Extract the (X, Y) coordinate from the center of the cell holding the provided text.  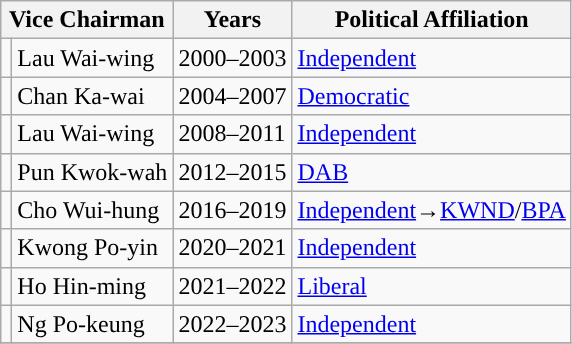
Democratic (432, 96)
Liberal (432, 286)
2008–2011 (232, 134)
Vice Chairman (87, 20)
Kwong Po-yin (92, 248)
2021–2022 (232, 286)
Ng Po-keung (92, 324)
2000–2003 (232, 58)
Independent→KWND/BPA (432, 210)
Years (232, 20)
DAB (432, 172)
2016–2019 (232, 210)
Ho Hin-ming (92, 286)
2012–2015 (232, 172)
2004–2007 (232, 96)
2022–2023 (232, 324)
Political Affiliation (432, 20)
Cho Wui-hung (92, 210)
Pun Kwok-wah (92, 172)
2020–2021 (232, 248)
Chan Ka-wai (92, 96)
